Scan for the cell matching the given text and deliver its [x, y] coordinate at center. 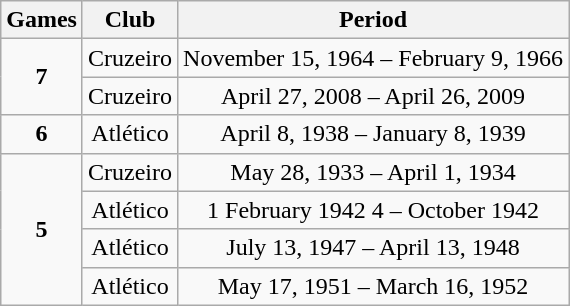
5 [42, 229]
Games [42, 20]
November 15, 1964 – February 9, 1966 [374, 58]
April 27, 2008 – April 26, 2009 [374, 96]
July 13, 1947 – April 13, 1948 [374, 248]
Period [374, 20]
April 8, 1938 – January 8, 1939 [374, 134]
May 17, 1951 – March 16, 1952 [374, 286]
Club [130, 20]
May 28, 1933 – April 1, 1934 [374, 172]
1 February 1942 4 – October 1942 [374, 210]
7 [42, 77]
6 [42, 134]
